Capture the cell that displays the provided text and extract its [X, Y] central coordinate. 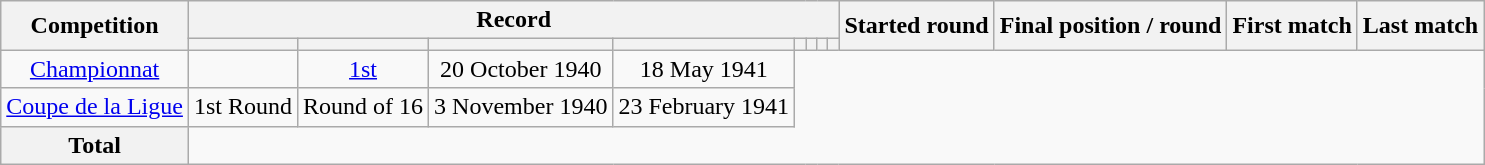
Total [95, 145]
Round of 16 [364, 107]
1st Round [242, 107]
Record [513, 20]
20 October 1940 [521, 69]
First match [1292, 26]
Coupe de la Ligue [95, 107]
18 May 1941 [704, 69]
Competition [95, 26]
Final position / round [1110, 26]
Started round [916, 26]
Championnat [95, 69]
Last match [1420, 26]
3 November 1940 [521, 107]
1st [364, 69]
23 February 1941 [704, 107]
